Identify which cell holds the provided text, then report its (x, y) central coordinate. 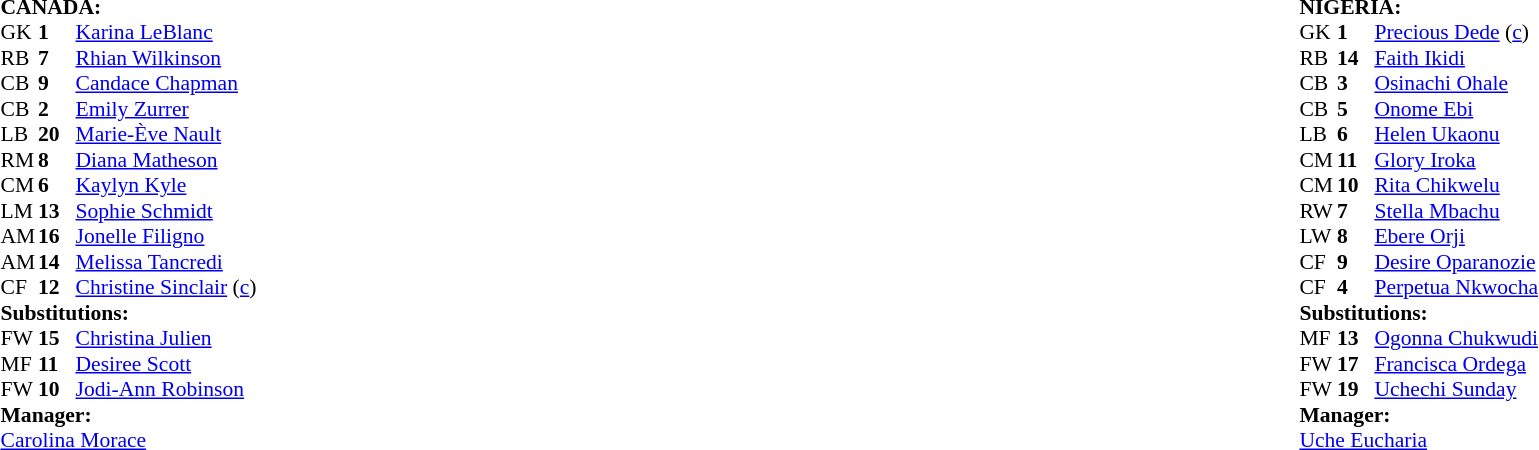
20 (57, 135)
Osinachi Ohale (1456, 83)
Ogonna Chukwudi (1456, 339)
Melissa Tancredi (166, 262)
RW (1318, 211)
15 (57, 339)
12 (57, 287)
Faith Ikidi (1456, 58)
Emily Zurrer (166, 109)
Desire Oparanozie (1456, 262)
LM (19, 211)
3 (1356, 83)
Uchechi Sunday (1456, 389)
Glory Iroka (1456, 160)
Precious Dede (c) (1456, 33)
Christine Sinclair (c) (166, 287)
4 (1356, 287)
Rhian Wilkinson (166, 58)
Onome Ebi (1456, 109)
16 (57, 237)
Ebere Orji (1456, 237)
Stella Mbachu (1456, 211)
Desiree Scott (166, 364)
Diana Matheson (166, 160)
Karina LeBlanc (166, 33)
Jodi-Ann Robinson (166, 389)
Kaylyn Kyle (166, 185)
17 (1356, 364)
Rita Chikwelu (1456, 185)
Sophie Schmidt (166, 211)
Perpetua Nkwocha (1456, 287)
Marie-Ève Nault (166, 135)
2 (57, 109)
Candace Chapman (166, 83)
Jonelle Filigno (166, 237)
5 (1356, 109)
Francisca Ordega (1456, 364)
19 (1356, 389)
RM (19, 160)
Helen Ukaonu (1456, 135)
LW (1318, 237)
Christina Julien (166, 339)
